Identify which cell holds the provided text, then report its (X, Y) central coordinate. 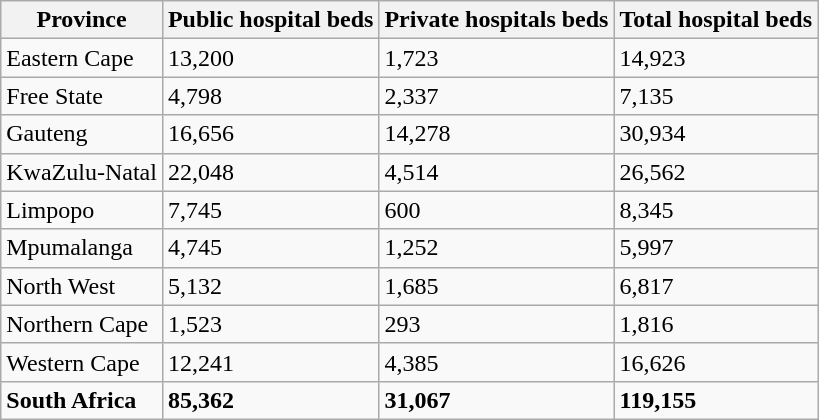
KwaZulu-Natal (82, 172)
Mpumalanga (82, 248)
Province (82, 20)
Private hospitals beds (496, 20)
5,997 (716, 248)
2,337 (496, 96)
12,241 (270, 362)
4,385 (496, 362)
16,626 (716, 362)
7,135 (716, 96)
4,514 (496, 172)
1,523 (270, 324)
1,685 (496, 286)
26,562 (716, 172)
5,132 (270, 286)
7,745 (270, 210)
Northern Cape (82, 324)
14,278 (496, 134)
6,817 (716, 286)
16,656 (270, 134)
14,923 (716, 58)
4,798 (270, 96)
Public hospital beds (270, 20)
Limpopo (82, 210)
13,200 (270, 58)
Western Cape (82, 362)
600 (496, 210)
Total hospital beds (716, 20)
1,252 (496, 248)
30,934 (716, 134)
North West (82, 286)
South Africa (82, 400)
Eastern Cape (82, 58)
85,362 (270, 400)
Free State (82, 96)
4,745 (270, 248)
1,723 (496, 58)
293 (496, 324)
22,048 (270, 172)
8,345 (716, 210)
1,816 (716, 324)
31,067 (496, 400)
119,155 (716, 400)
Gauteng (82, 134)
